Locate the cell with the specified text and output its [x, y] center coordinate. 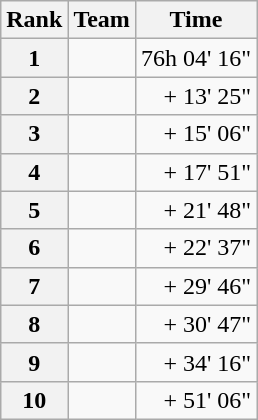
+ 15' 06" [196, 134]
1 [34, 58]
Rank [34, 20]
+ 29' 46" [196, 286]
Team [102, 20]
10 [34, 400]
5 [34, 210]
+ 51' 06" [196, 400]
76h 04' 16" [196, 58]
2 [34, 96]
9 [34, 362]
6 [34, 248]
+ 22' 37" [196, 248]
Time [196, 20]
4 [34, 172]
7 [34, 286]
+ 34' 16" [196, 362]
+ 21' 48" [196, 210]
3 [34, 134]
+ 13' 25" [196, 96]
+ 17' 51" [196, 172]
+ 30' 47" [196, 324]
8 [34, 324]
